Capture the cell that displays the provided text and extract its (X, Y) central coordinate. 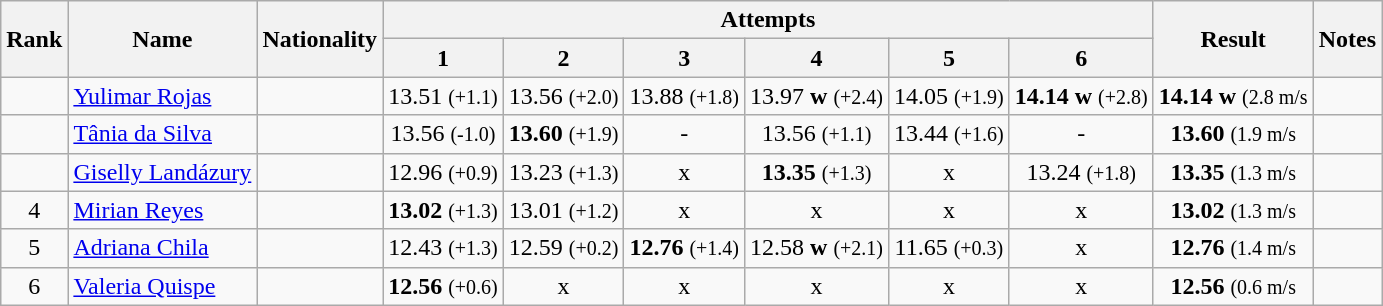
Name (162, 39)
13.56 (-1.0) (444, 134)
12.59 (+0.2) (564, 248)
13.60 (1.9 m/s (1233, 134)
Yulimar Rojas (162, 96)
12.58 w (+2.1) (817, 248)
1 (444, 58)
13.02 (+1.3) (444, 210)
11.65 (+0.3) (950, 248)
12.43 (+1.3) (444, 248)
13.24 (+1.8) (1081, 172)
12.76 (+1.4) (684, 248)
13.97 w (+2.4) (817, 96)
3 (684, 58)
Notes (1347, 39)
12.96 (+0.9) (444, 172)
Result (1233, 39)
Tânia da Silva (162, 134)
14.14 w (+2.8) (1081, 96)
Mirian Reyes (162, 210)
12.56 (0.6 m/s (1233, 286)
13.56 (+2.0) (564, 96)
13.02 (1.3 m/s (1233, 210)
13.01 (+1.2) (564, 210)
13.44 (+1.6) (950, 134)
13.60 (+1.9) (564, 134)
2 (564, 58)
13.23 (+1.3) (564, 172)
13.56 (+1.1) (817, 134)
14.05 (+1.9) (950, 96)
Valeria Quispe (162, 286)
13.88 (+1.8) (684, 96)
Attempts (768, 20)
13.51 (+1.1) (444, 96)
13.35 (+1.3) (817, 172)
Adriana Chila (162, 248)
Rank (34, 39)
Nationality (320, 39)
12.76 (1.4 m/s (1233, 248)
Giselly Landázury (162, 172)
12.56 (+0.6) (444, 286)
14.14 w (2.8 m/s (1233, 96)
13.35 (1.3 m/s (1233, 172)
